Detect which cell encompasses the target text, then output its (X, Y) center coordinate. 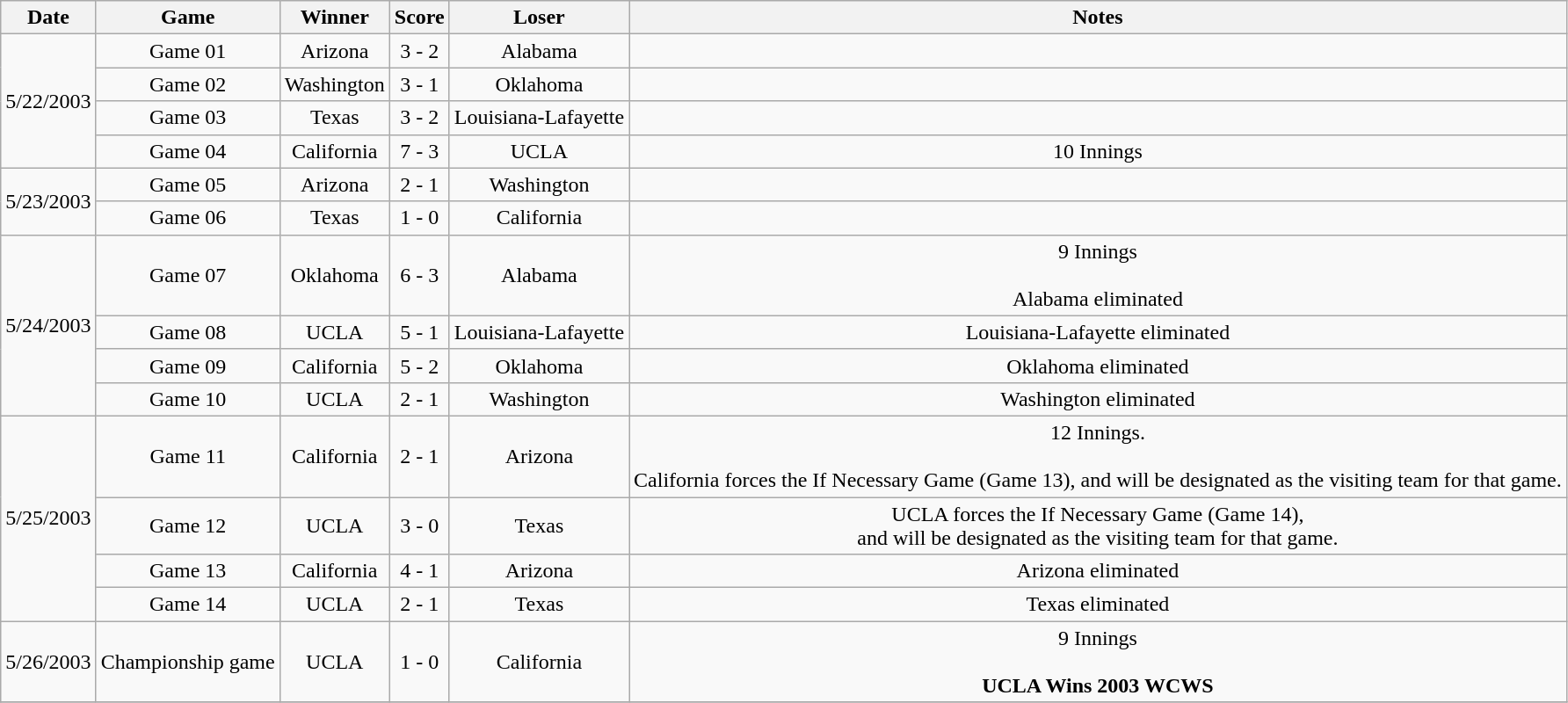
Championship game (188, 662)
Date (48, 18)
Game 01 (188, 51)
Arizona eliminated (1099, 571)
12 Innings.California forces the If Necessary Game (Game 13), and will be designated as the visiting team for that game. (1099, 456)
Game 07 (188, 275)
Game 12 (188, 525)
Washington eliminated (1099, 399)
Game 05 (188, 185)
9 InningsAlabama eliminated (1099, 275)
Oklahoma eliminated (1099, 366)
Score (419, 18)
5 - 2 (419, 366)
Game 10 (188, 399)
Game 13 (188, 571)
Game 08 (188, 332)
Game 11 (188, 456)
UCLA forces the If Necessary Game (Game 14), and will be designated as the visiting team for that game. (1099, 525)
4 - 1 (419, 571)
Game 04 (188, 151)
Game 03 (188, 118)
Game (188, 18)
5/25/2003 (48, 518)
6 - 3 (419, 275)
7 - 3 (419, 151)
Texas eliminated (1099, 605)
10 Innings (1099, 151)
9 InningsUCLA Wins 2003 WCWS (1099, 662)
Winner (334, 18)
Game 02 (188, 84)
5/22/2003 (48, 101)
Notes (1099, 18)
Louisiana-Lafayette eliminated (1099, 332)
5/24/2003 (48, 325)
3 - 1 (419, 84)
3 - 0 (419, 525)
Loser (539, 18)
5 - 1 (419, 332)
5/26/2003 (48, 662)
Game 06 (188, 218)
5/23/2003 (48, 201)
Game 14 (188, 605)
Game 09 (188, 366)
